Pinpoint the cell where the given text exists, returning its [X, Y] midpoint coordinate. 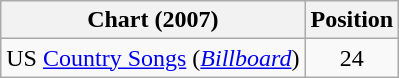
24 [352, 58]
Chart (2007) [153, 20]
Position [352, 20]
US Country Songs (Billboard) [153, 58]
